Provide the [x, y] coordinate of the cell's center where the given text is located.  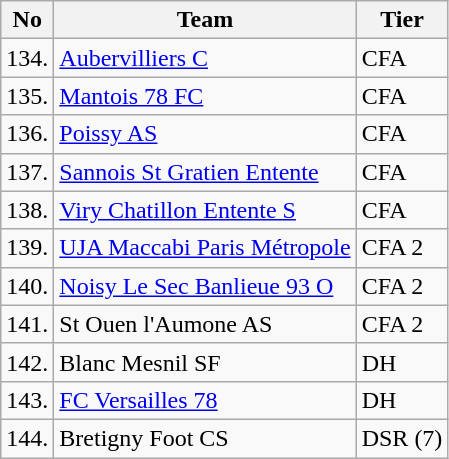
139. [28, 248]
FC Versailles 78 [205, 400]
134. [28, 58]
141. [28, 324]
Viry Chatillon Entente S [205, 210]
DSR (7) [402, 438]
138. [28, 210]
No [28, 20]
UJA Maccabi Paris Métropole [205, 248]
144. [28, 438]
Poissy AS [205, 134]
St Ouen l'Aumone AS [205, 324]
137. [28, 172]
Team [205, 20]
143. [28, 400]
Sannois St Gratien Entente [205, 172]
Blanc Mesnil SF [205, 362]
140. [28, 286]
Bretigny Foot CS [205, 438]
142. [28, 362]
Mantois 78 FC [205, 96]
135. [28, 96]
Tier [402, 20]
Noisy Le Sec Banlieue 93 O [205, 286]
Aubervilliers C [205, 58]
136. [28, 134]
